Output the [x, y] coordinate of the center of the cell containing the given text.  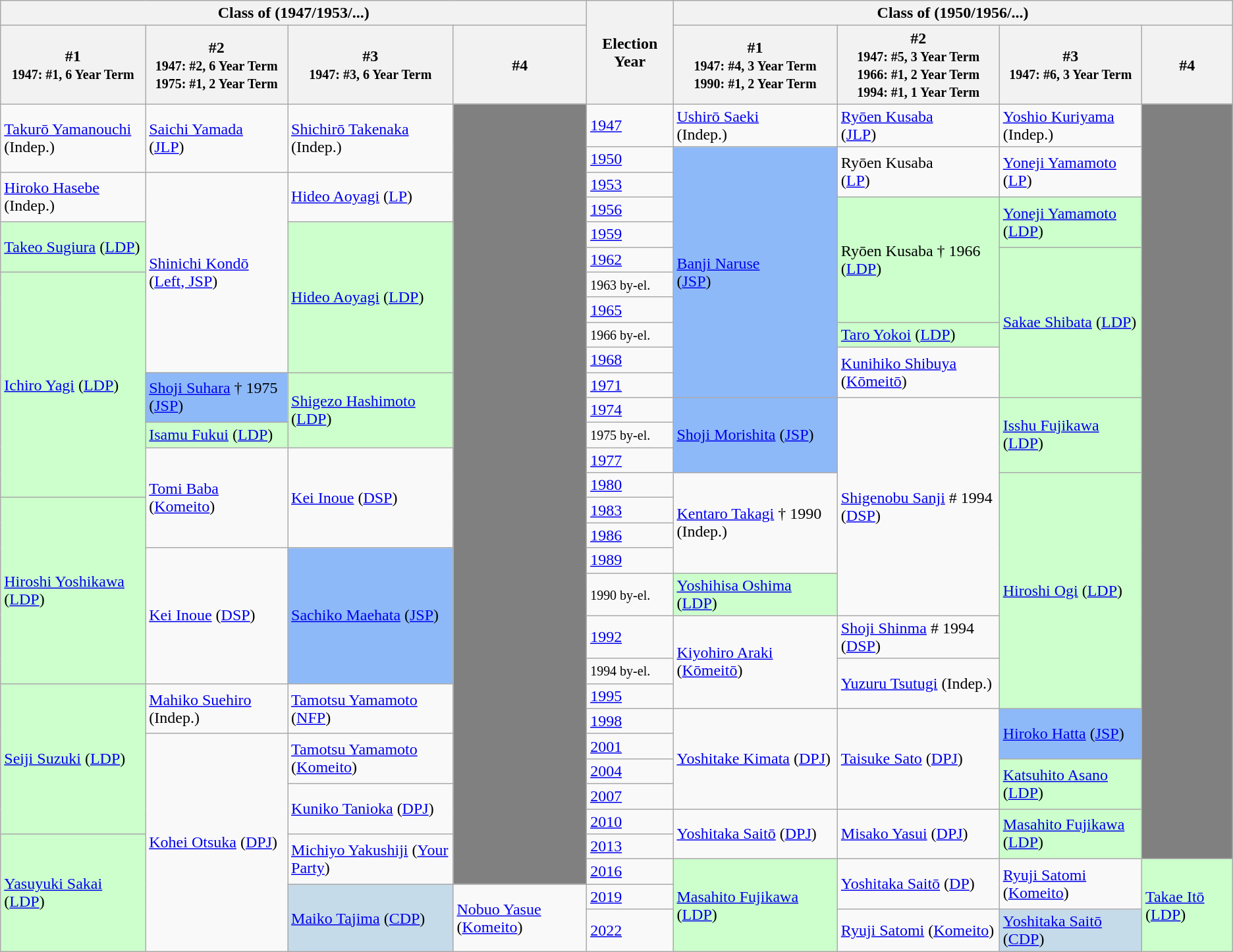
Shigezo Hashimoto (LDP) [370, 410]
Yoshihisa Oshima (LDP) [755, 594]
Shoji Suhara † 1975 (JSP) [217, 398]
Shoji Shinma # 1994 (DSP) [918, 637]
Shinichi Kondō(Left, JSP) [217, 272]
2004 [630, 771]
Yoshitaka Saitō (DP) [918, 884]
Yasuyuki Sakai (LDP) [73, 893]
1965 [630, 309]
1956 [630, 209]
2016 [630, 872]
1950 [630, 159]
Class of (1947/1953/...) [294, 13]
2022 [630, 931]
Hiroshi Yoshikawa (LDP) [73, 591]
1962 [630, 259]
1995 [630, 696]
Ichiro Yagi (LDP) [73, 384]
Tamotsu Yamamoto (NFP) [370, 708]
1975 by-el. [630, 435]
#21947: #2, 6 Year Term1975: #1, 2 Year Term [217, 65]
Taro Yokoi (LDP) [918, 334]
1989 [630, 560]
Yuzuru Tsutugi (Indep.) [918, 683]
1974 [630, 410]
Sachiko Maehata (JSP) [370, 616]
Ryōen Kusaba(LP) [918, 172]
#21947: #5, 3 Year Term1966: #1, 2 Year Term1994: #1, 1 Year Term [918, 65]
1963 by-el. [630, 284]
Shichirō Takenaka(Indep.) [370, 138]
1980 [630, 485]
Nobuo Yasue (Komeito) [520, 918]
Mahiko Suehiro (Indep.) [217, 708]
1998 [630, 721]
Class of (1950/1956/...) [952, 13]
Tamotsu Yamamoto (Komeito) [370, 758]
1953 [630, 184]
Maiko Tajima (CDP) [370, 918]
1971 [630, 385]
Hideo Aoyagi (LP) [370, 197]
#31947: #6, 3 Year Term [1070, 65]
#11947: #4, 3 Year Term1990: #1, 2 Year Term [755, 65]
Isamu Fukui (LDP) [217, 435]
Kohei Otsuka (DPJ) [217, 843]
Misako Yasui (DPJ) [918, 833]
1994 by-el. [630, 671]
Ushirō Saeki(Indep.) [755, 125]
Kentaro Takagi † 1990 (Indep.) [755, 523]
2007 [630, 796]
Shoji Morishita (JSP) [755, 435]
Takurō Yamanouchi(Indep.) [73, 138]
Sakae Shibata (LDP) [1070, 322]
Ryōen Kusaba † 1966(LDP) [918, 259]
#11947: #1, 6 Year Term [73, 65]
Yoneji Yamamoto(LDP) [1070, 222]
Yoshio Kuriyama(Indep.) [1070, 125]
Yoneji Yamamoto(LP) [1070, 172]
2019 [630, 897]
#31947: #3, 6 Year Term [370, 65]
Taisuke Sato (DPJ) [918, 758]
Kuniko Tanioka (DPJ) [370, 808]
2001 [630, 746]
Yoshitaka Saitō (CDP) [1070, 931]
1959 [630, 234]
1990 by-el. [630, 594]
Takeo Sugiura (LDP) [73, 247]
2013 [630, 847]
1966 by-el. [630, 334]
Yoshitake Kimata (DPJ) [755, 758]
Hideo Aoyagi (LDP) [370, 297]
Isshu Fujikawa (LDP) [1070, 435]
Banji Naruse(JSP) [755, 273]
1947 [630, 125]
1986 [630, 535]
1977 [630, 460]
Saichi Yamada(JLP) [217, 138]
Katsuhito Asano (LDP) [1070, 783]
Hiroshi Ogi (LDP) [1070, 591]
Takae Itō (LDP) [1187, 906]
Hiroko Hasebe (Indep.) [73, 197]
1992 [630, 637]
Seiji Suzuki (LDP) [73, 758]
Yoshitaka Saitō (DPJ) [755, 833]
Ryōen Kusaba(JLP) [918, 125]
Shigenobu Sanji # 1994 (DSP) [918, 507]
2010 [630, 821]
Tomi Baba (Komeito) [217, 498]
Kiyohiro Araki (Kōmeitō) [755, 662]
Kunihiko Shibuya (Kōmeitō) [918, 372]
Michiyo Yakushiji (Your Party) [370, 859]
Hiroko Hatta (JSP) [1070, 733]
1968 [630, 359]
1983 [630, 510]
Election Year [630, 53]
